Pinpoint the cell where the given text exists, returning its [X, Y] midpoint coordinate. 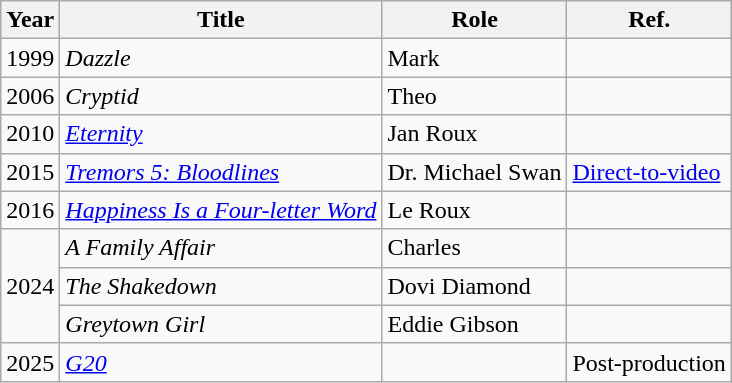
1999 [30, 58]
Theo [474, 96]
2025 [30, 362]
Le Roux [474, 210]
Jan Roux [474, 134]
The Shakedown [221, 286]
Title [221, 20]
Tremors 5: Bloodlines [221, 172]
Ref. [649, 20]
Greytown Girl [221, 324]
Cryptid [221, 96]
Happiness Is a Four-letter Word [221, 210]
Eternity [221, 134]
2015 [30, 172]
Role [474, 20]
Charles [474, 248]
2016 [30, 210]
A Family Affair [221, 248]
Dazzle [221, 58]
Year [30, 20]
G20 [221, 362]
2006 [30, 96]
Dovi Diamond [474, 286]
2010 [30, 134]
2024 [30, 286]
Post-production [649, 362]
Eddie Gibson [474, 324]
Dr. Michael Swan [474, 172]
Mark [474, 58]
Direct-to-video [649, 172]
